Capture the cell that displays the provided text and extract its (x, y) central coordinate. 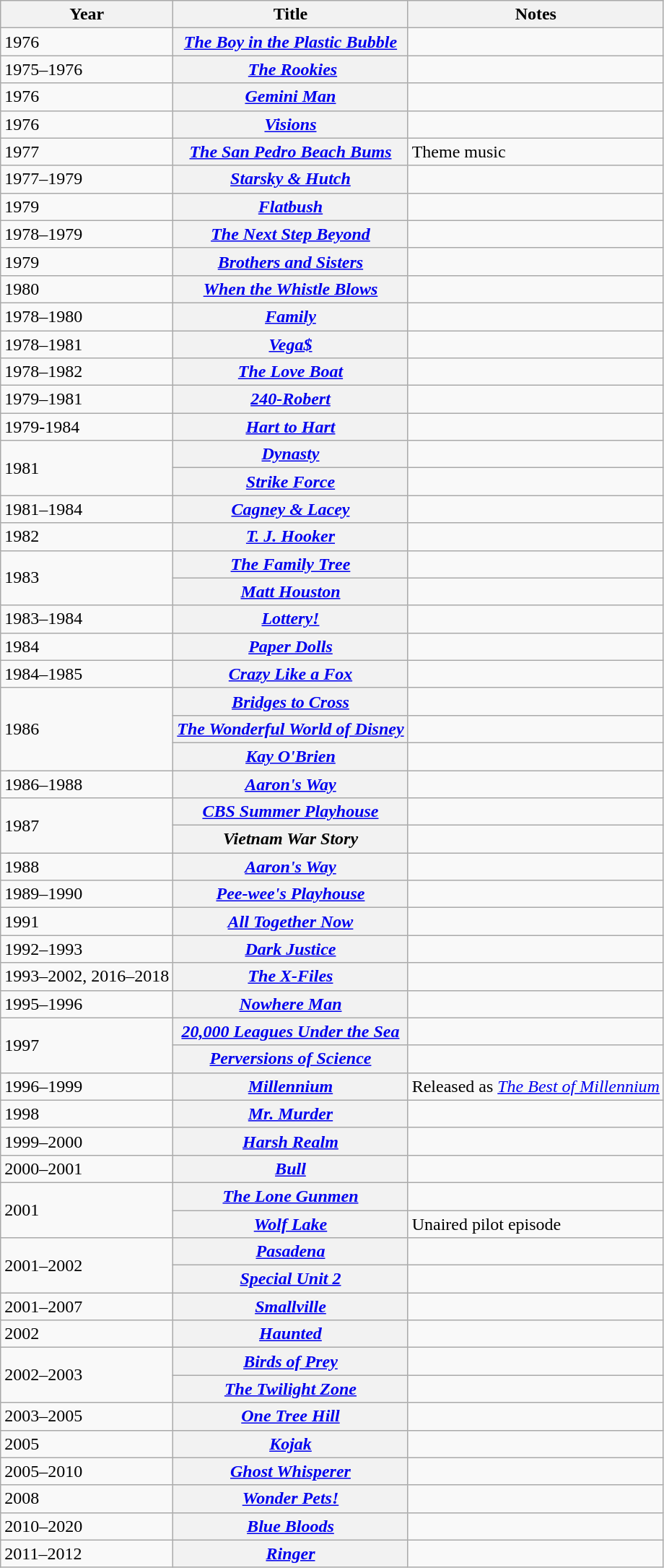
2010–2020 (87, 1526)
Smallville (290, 1307)
1984–1985 (87, 674)
Crazy Like a Fox (290, 674)
All Together Now (290, 922)
1977–1979 (87, 179)
1993–2002, 2016–2018 (87, 976)
2001 (87, 1210)
The X-Files (290, 976)
1988 (87, 867)
The Wonderful World of Disney (290, 729)
2001–2007 (87, 1307)
The Family Tree (290, 564)
1999–2000 (87, 1141)
1996–1999 (87, 1086)
Gemini Man (290, 97)
1989–1990 (87, 894)
When the Whistle Blows (290, 289)
1981–1984 (87, 509)
Bull (290, 1169)
Haunted (290, 1334)
2008 (87, 1499)
Visions (290, 124)
Harsh Realm (290, 1141)
Kojak (290, 1444)
1998 (87, 1114)
1981 (87, 468)
Released as The Best of Millennium (536, 1086)
1975–1976 (87, 69)
The Rookies (290, 69)
Paper Dolls (290, 646)
CBS Summer Playhouse (290, 812)
Dynasty (290, 454)
1995–1996 (87, 1004)
1984 (87, 646)
Brothers and Sisters (290, 261)
2002–2003 (87, 1375)
The Twilight Zone (290, 1389)
Starsky & Hutch (290, 179)
Theme music (536, 152)
2005–2010 (87, 1471)
1987 (87, 826)
Notes (536, 14)
2003–2005 (87, 1416)
1978–1980 (87, 316)
1997 (87, 1045)
Ringer (290, 1554)
The San Pedro Beach Bums (290, 152)
Cagney & Lacey (290, 509)
1978–1979 (87, 234)
Pee-wee's Playhouse (290, 894)
Mr. Murder (290, 1114)
Birds of Prey (290, 1361)
2001–2002 (87, 1265)
The Lone Gunmen (290, 1196)
One Tree Hill (290, 1416)
Flatbush (290, 207)
Strike Force (290, 482)
Blue Bloods (290, 1526)
1983–1984 (87, 619)
Ghost Whisperer (290, 1471)
Kay O'Brien (290, 756)
1977 (87, 152)
1991 (87, 922)
Hart to Hart (290, 427)
1979-1984 (87, 427)
Bridges to Cross (290, 701)
1986 (87, 729)
Year (87, 14)
Lottery! (290, 619)
Special Unit 2 (290, 1279)
Pasadena (290, 1252)
1982 (87, 537)
The Boy in the Plastic Bubble (290, 42)
1992–1993 (87, 949)
Perversions of Science (290, 1059)
Matt Houston (290, 592)
1980 (87, 289)
Unaired pilot episode (536, 1224)
Vega$ (290, 345)
2011–2012 (87, 1554)
Family (290, 316)
Millennium (290, 1086)
20,000 Leagues Under the Sea (290, 1031)
The Love Boat (290, 372)
The Next Step Beyond (290, 234)
1983 (87, 578)
Nowhere Man (290, 1004)
1978–1981 (87, 345)
Vietnam War Story (290, 839)
2000–2001 (87, 1169)
Title (290, 14)
240-Robert (290, 399)
Wolf Lake (290, 1224)
1978–1982 (87, 372)
2005 (87, 1444)
T. J. Hooker (290, 537)
Wonder Pets! (290, 1499)
1979–1981 (87, 399)
1986–1988 (87, 784)
Dark Justice (290, 949)
2002 (87, 1334)
